Capture the cell that displays the provided text and extract its (X, Y) central coordinate. 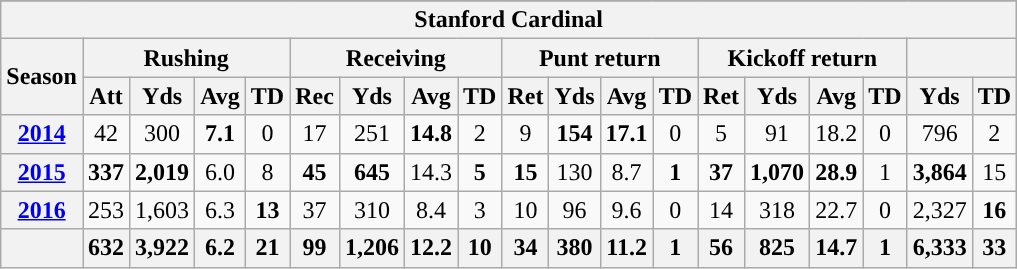
8 (267, 172)
300 (162, 134)
Season (42, 77)
91 (778, 134)
99 (315, 248)
9.6 (626, 210)
632 (106, 248)
2015 (42, 172)
8.4 (430, 210)
6,333 (940, 248)
56 (722, 248)
42 (106, 134)
13 (267, 210)
318 (778, 210)
6.0 (220, 172)
12.2 (430, 248)
1,070 (778, 172)
17.1 (626, 134)
Rec (315, 96)
6.3 (220, 210)
Stanford Cardinal (509, 20)
14.3 (430, 172)
130 (574, 172)
7.1 (220, 134)
2014 (42, 134)
28.9 (836, 172)
2,327 (940, 210)
3,864 (940, 172)
3 (480, 210)
310 (372, 210)
Receiving (396, 58)
2016 (42, 210)
253 (106, 210)
96 (574, 210)
22.7 (836, 210)
33 (994, 248)
8.7 (626, 172)
14.7 (836, 248)
154 (574, 134)
6.2 (220, 248)
1,603 (162, 210)
18.2 (836, 134)
251 (372, 134)
825 (778, 248)
14 (722, 210)
1,206 (372, 248)
796 (940, 134)
34 (526, 248)
11.2 (626, 248)
2,019 (162, 172)
21 (267, 248)
14.8 (430, 134)
645 (372, 172)
17 (315, 134)
380 (574, 248)
Rushing (186, 58)
16 (994, 210)
3,922 (162, 248)
337 (106, 172)
45 (315, 172)
9 (526, 134)
Kickoff return (803, 58)
Att (106, 96)
Punt return (600, 58)
